For the text-containing cell, return its midpoint in [x, y] coordinate format. 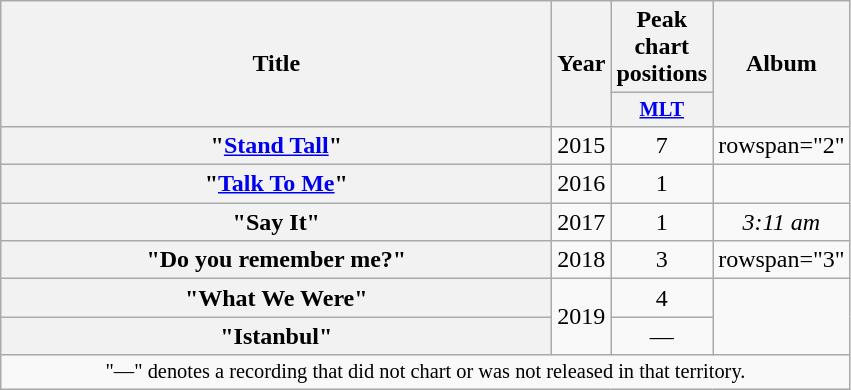
3:11 am [782, 222]
3 [662, 260]
2015 [582, 145]
2017 [582, 222]
"Stand Tall" [276, 145]
— [662, 336]
"Do you remember me?" [276, 260]
MLT [662, 110]
2018 [582, 260]
4 [662, 298]
rowspan="3" [782, 260]
"Say It" [276, 222]
Year [582, 64]
Album [782, 64]
2019 [582, 317]
"What We Were" [276, 298]
7 [662, 145]
Peak chart positions [662, 47]
"Talk To Me" [276, 184]
Title [276, 64]
"Istanbul" [276, 336]
rowspan="2" [782, 145]
"—" denotes a recording that did not chart or was not released in that territory. [426, 372]
2016 [582, 184]
